Locate the cell with the specified text and output its [x, y] center coordinate. 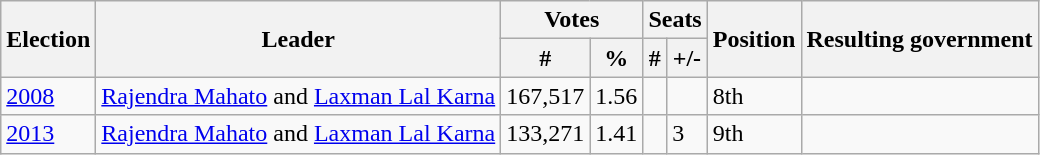
1.41 [616, 134]
1.56 [616, 96]
Position [754, 39]
Resulting government [920, 39]
Leader [298, 39]
8th [754, 96]
% [616, 58]
167,517 [546, 96]
9th [754, 134]
3 [688, 134]
133,271 [546, 134]
2008 [48, 96]
Votes [572, 20]
Seats [675, 20]
Election [48, 39]
2013 [48, 134]
+/- [688, 58]
